Search for the cell housing the specified text and yield its [X, Y] center coordinate. 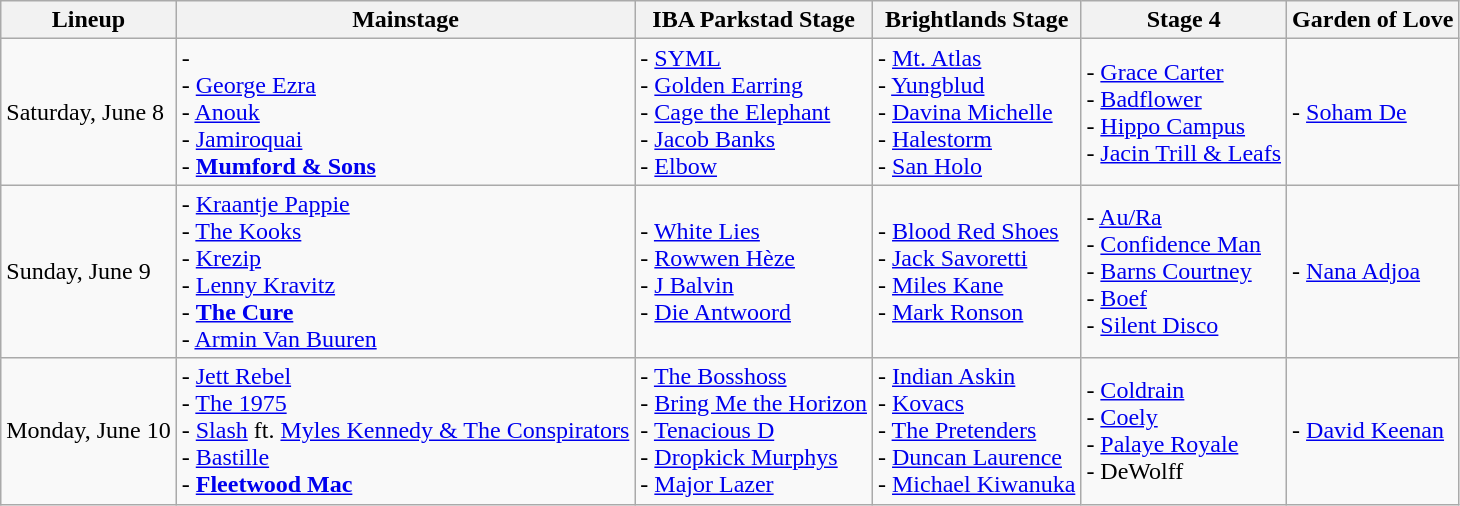
Garden of Love [1373, 20]
- Blood Red Shoes - Jack Savoretti - Miles Kane - Mark Ronson [977, 272]
Lineup [89, 20]
- Au/Ra - Confidence Man - Barns Courtney - Boef - Silent Disco [1184, 272]
Monday, June 10 [89, 431]
- Jett Rebel - The 1975 - Slash ft. Myles Kennedy & The Conspirators - Bastille - Fleetwood Mac [406, 431]
- Nana Adjoa [1373, 272]
Sunday, June 9 [89, 272]
Stage 4 [1184, 20]
- Kraantje Pappie - The Kooks - Krezip - Lenny Kravitz - The Cure - Armin Van Buuren [406, 272]
Brightlands Stage [977, 20]
- SYML - Golden Earring - Cage the Elephant - Jacob Banks - Elbow [754, 112]
- Mt. Atlas - Yungblud - Davina Michelle - Halestorm - San Holo [977, 112]
- Indian Askin - Kovacs - The Pretenders - Duncan Laurence - Michael Kiwanuka [977, 431]
- David Keenan [1373, 431]
- Coldrain - Coely - Palaye Royale - DeWolff [1184, 431]
- - George Ezra - Anouk - Jamiroquai - Mumford & Sons [406, 112]
- The Bosshoss - Bring Me the Horizon - Tenacious D - Dropkick Murphys - Major Lazer [754, 431]
- White Lies - Rowwen Hèze - J Balvin - Die Antwoord [754, 272]
IBA Parkstad Stage [754, 20]
- Grace Carter - Badflower - Hippo Campus - Jacin Trill & Leafs [1184, 112]
- Soham De [1373, 112]
Mainstage [406, 20]
Saturday, June 8 [89, 112]
